From the cell containing the given text, extract its center point as (x, y) coordinate. 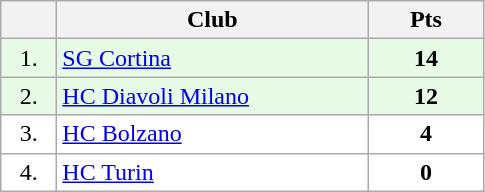
HC Diavoli Milano (212, 96)
4. (29, 172)
3. (29, 134)
HC Bolzano (212, 134)
1. (29, 58)
Pts (426, 20)
HC Turin (212, 172)
0 (426, 172)
2. (29, 96)
14 (426, 58)
SG Cortina (212, 58)
Club (212, 20)
12 (426, 96)
4 (426, 134)
